Locate the cell with the specified text and output its (x, y) center coordinate. 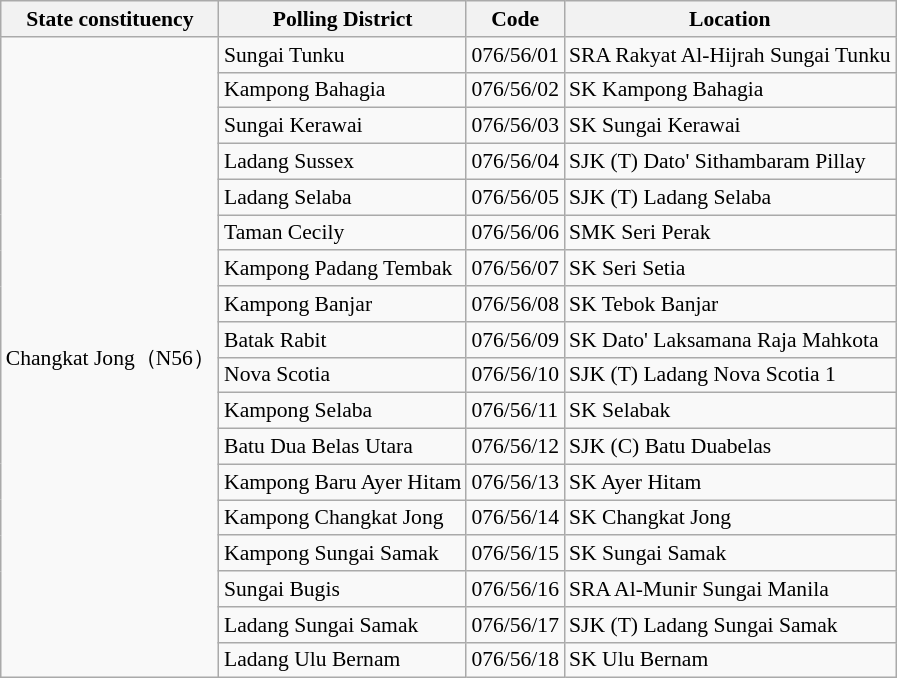
SK Selabak (730, 411)
076/56/01 (515, 55)
Kampong Banjar (342, 304)
076/56/13 (515, 482)
SMK Seri Perak (730, 233)
SJK (T) Dato' Sithambaram Pillay (730, 162)
076/56/05 (515, 197)
Location (730, 19)
Kampong Padang Tembak (342, 269)
SK Dato' Laksamana Raja Mahkota (730, 340)
076/56/17 (515, 625)
076/56/06 (515, 233)
SK Sungai Samak (730, 554)
Ladang Sungai Samak (342, 625)
Kampong Bahagia (342, 90)
SK Ulu Bernam (730, 660)
Kampong Sungai Samak (342, 554)
SK Kampong Bahagia (730, 90)
Taman Cecily (342, 233)
SK Ayer Hitam (730, 482)
SJK (T) Ladang Selaba (730, 197)
Ladang Sussex (342, 162)
Polling District (342, 19)
076/56/10 (515, 375)
Sungai Kerawai (342, 126)
Kampong Changkat Jong (342, 518)
Sungai Tunku (342, 55)
076/56/15 (515, 554)
076/56/09 (515, 340)
076/56/18 (515, 660)
SJK (T) Ladang Sungai Samak (730, 625)
076/56/04 (515, 162)
Nova Scotia (342, 375)
076/56/14 (515, 518)
076/56/02 (515, 90)
Kampong Baru Ayer Hitam (342, 482)
State constituency (110, 19)
Batu Dua Belas Utara (342, 447)
Changkat Jong（N56） (110, 358)
SK Tebok Banjar (730, 304)
SK Changkat Jong (730, 518)
076/56/12 (515, 447)
Ladang Ulu Bernam (342, 660)
076/56/16 (515, 589)
076/56/11 (515, 411)
SJK (C) Batu Duabelas (730, 447)
076/56/08 (515, 304)
Sungai Bugis (342, 589)
SRA Al-Munir Sungai Manila (730, 589)
076/56/03 (515, 126)
Batak Rabit (342, 340)
Code (515, 19)
SK Sungai Kerawai (730, 126)
076/56/07 (515, 269)
SK Seri Setia (730, 269)
SRA Rakyat Al-Hijrah Sungai Tunku (730, 55)
SJK (T) Ladang Nova Scotia 1 (730, 375)
Ladang Selaba (342, 197)
Kampong Selaba (342, 411)
